Determine the [x, y] coordinate at the center of the cell enclosing the given text.  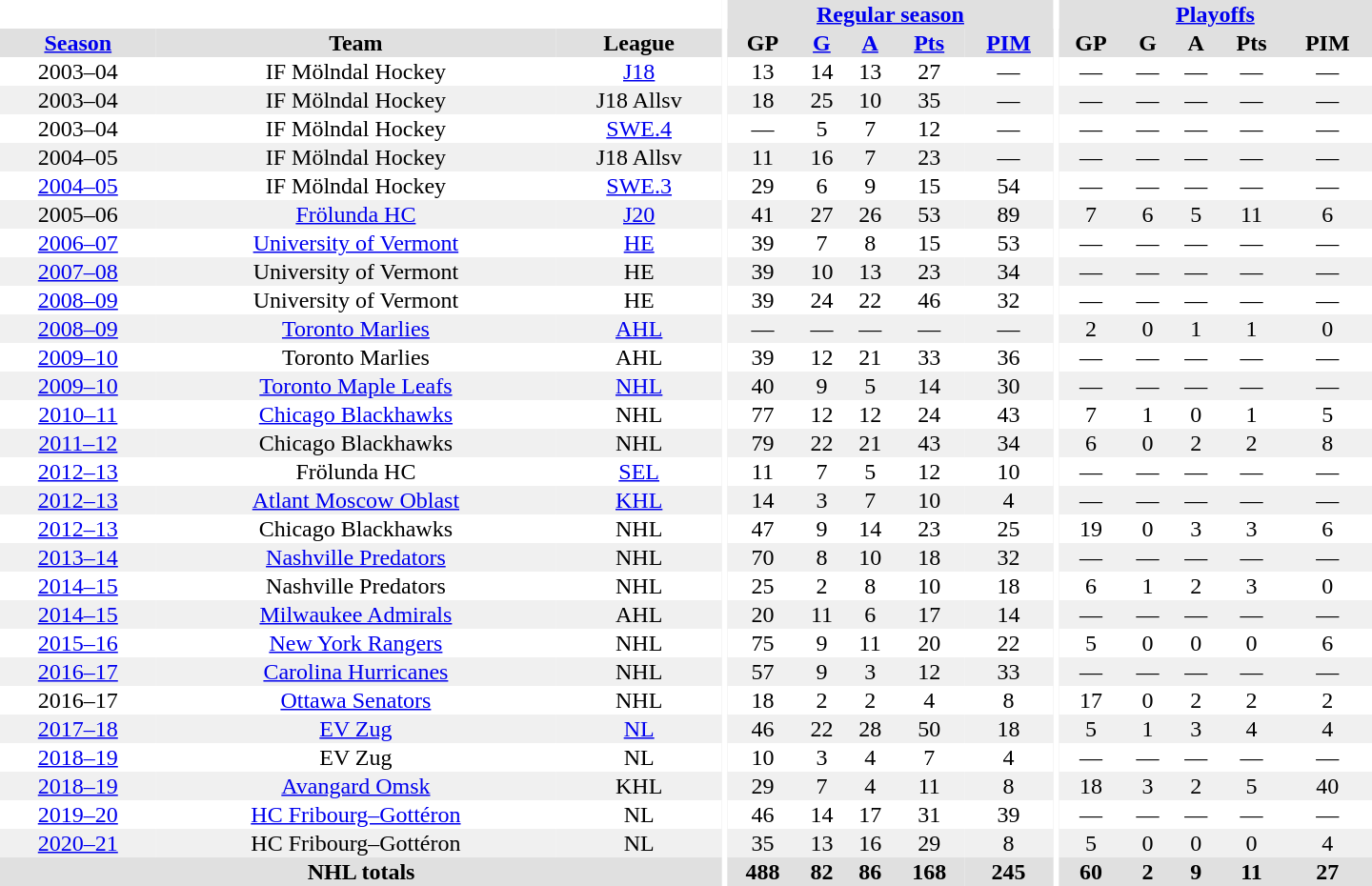
36 [1008, 357]
2019–20 [78, 815]
Team [356, 43]
2013–14 [78, 557]
NHL totals [361, 872]
245 [1008, 872]
168 [930, 872]
League [638, 43]
2007–08 [78, 272]
2017–18 [78, 729]
77 [762, 414]
30 [1008, 386]
SEL [638, 472]
54 [1008, 186]
2010–11 [78, 414]
Toronto Maple Leafs [356, 386]
Season [78, 43]
2005–06 [78, 214]
Milwaukee Admirals [356, 614]
Regular season [890, 14]
Atlant Moscow Oblast [356, 500]
79 [762, 443]
57 [762, 672]
Carolina Hurricanes [356, 672]
19 [1091, 529]
89 [1008, 214]
70 [762, 557]
488 [762, 872]
SWE.4 [638, 129]
Avangard Omsk [356, 786]
Playoffs [1216, 14]
26 [871, 214]
47 [762, 529]
New York Rangers [356, 643]
2011–12 [78, 443]
75 [762, 643]
2020–21 [78, 843]
J18 [638, 71]
82 [821, 872]
86 [871, 872]
50 [930, 729]
2015–16 [78, 643]
31 [930, 815]
2006–07 [78, 243]
60 [1091, 872]
SWE.3 [638, 186]
28 [871, 729]
41 [762, 214]
J20 [638, 214]
Ottawa Senators [356, 700]
